For the text-containing cell, return its midpoint in [X, Y] coordinate format. 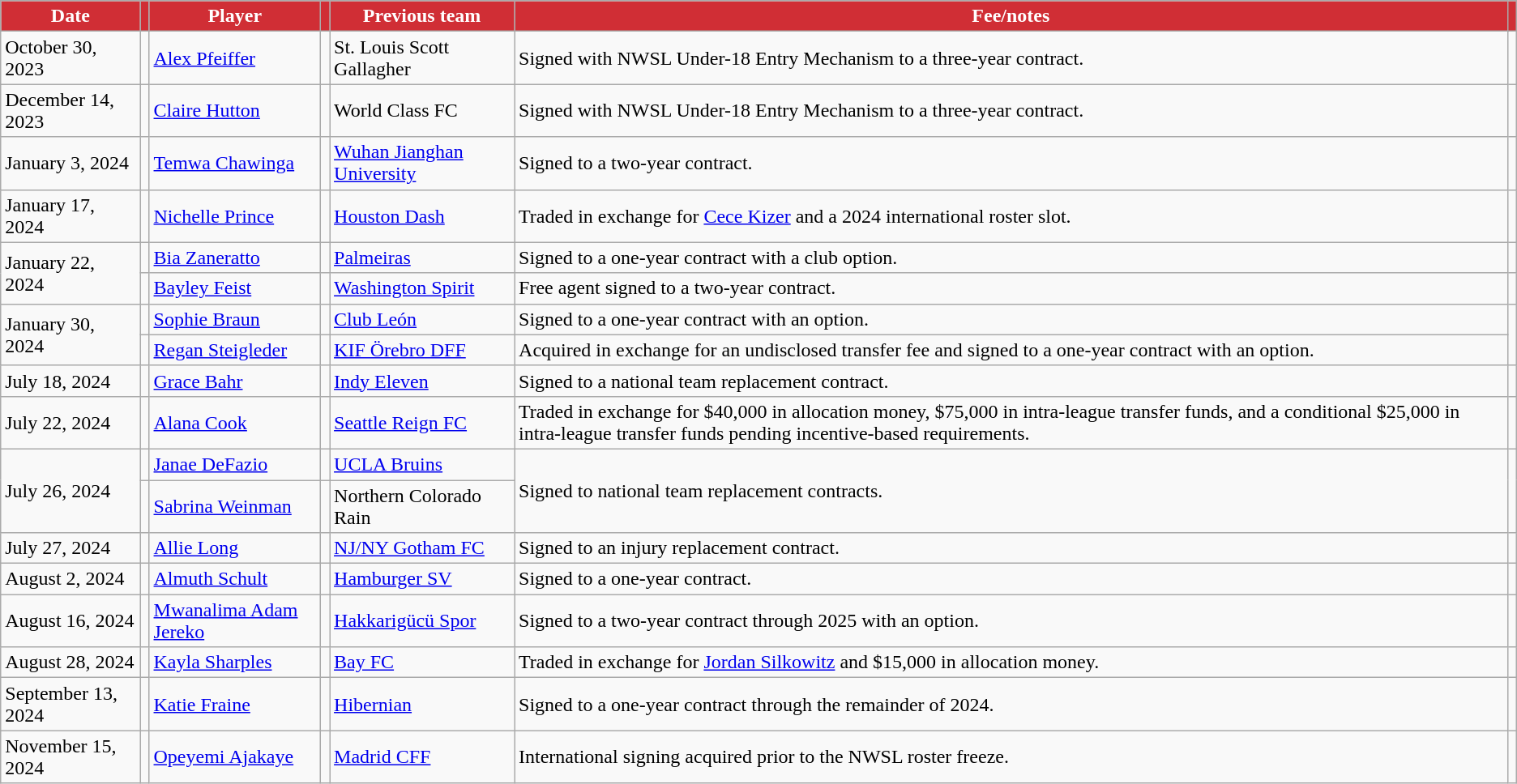
August 2, 2024 [71, 579]
Nichelle Prince [235, 215]
Janae DeFazio [235, 464]
Free agent signed to a two-year contract. [1011, 288]
Alex Pfeiffer [235, 58]
Mwanalima Adam Jereko [235, 620]
November 15, 2024 [71, 756]
Signed to national team replacement contracts. [1011, 491]
Bia Zaneratto [235, 258]
January 30, 2024 [71, 334]
Signed to a two-year contract. [1011, 164]
International signing acquired prior to the NWSL roster freeze. [1011, 756]
Previous team [422, 16]
Kayla Sharples [235, 663]
August 16, 2024 [71, 620]
Wuhan Jianghan University [422, 164]
Traded in exchange for Cece Kizer and a 2024 international roster slot. [1011, 215]
Allie Long [235, 548]
Alana Cook [235, 423]
Houston Dash [422, 215]
August 28, 2024 [71, 663]
January 3, 2024 [71, 164]
World Class FC [422, 110]
Indy Eleven [422, 381]
Signed to a two-year contract through 2025 with an option. [1011, 620]
Sabrina Weinman [235, 505]
Traded in exchange for Jordan Silkowitz and $15,000 in allocation money. [1011, 663]
Bayley Feist [235, 288]
July 26, 2024 [71, 491]
Temwa Chawinga [235, 164]
Sophie Braun [235, 319]
January 17, 2024 [71, 215]
July 22, 2024 [71, 423]
September 13, 2024 [71, 705]
Signed to a one-year contract through the remainder of 2024. [1011, 705]
Date [71, 16]
NJ/NY Gotham FC [422, 548]
Fee/notes [1011, 16]
Opeyemi Ajakaye [235, 756]
Washington Spirit [422, 288]
Palmeiras [422, 258]
Seattle Reign FC [422, 423]
Hakkarigücü Spor [422, 620]
Signed to a one-year contract with an option. [1011, 319]
Almuth Schult [235, 579]
Katie Fraine [235, 705]
Acquired in exchange for an undisclosed transfer fee and signed to a one-year contract with an option. [1011, 350]
December 14, 2023 [71, 110]
Signed to a national team replacement contract. [1011, 381]
January 22, 2024 [71, 273]
UCLA Bruins [422, 464]
Player [235, 16]
Regan Steigleder [235, 350]
Hibernian [422, 705]
Signed to a one-year contract with a club option. [1011, 258]
Bay FC [422, 663]
Club León [422, 319]
Hamburger SV [422, 579]
Madrid CFF [422, 756]
Signed to a one-year contract. [1011, 579]
Signed to an injury replacement contract. [1011, 548]
Northern Colorado Rain [422, 505]
October 30, 2023 [71, 58]
Claire Hutton [235, 110]
KIF Örebro DFF [422, 350]
Grace Bahr [235, 381]
July 18, 2024 [71, 381]
St. Louis Scott Gallagher [422, 58]
July 27, 2024 [71, 548]
